Find where the given text appears and provide that cell's center as [X, Y] coordinate. 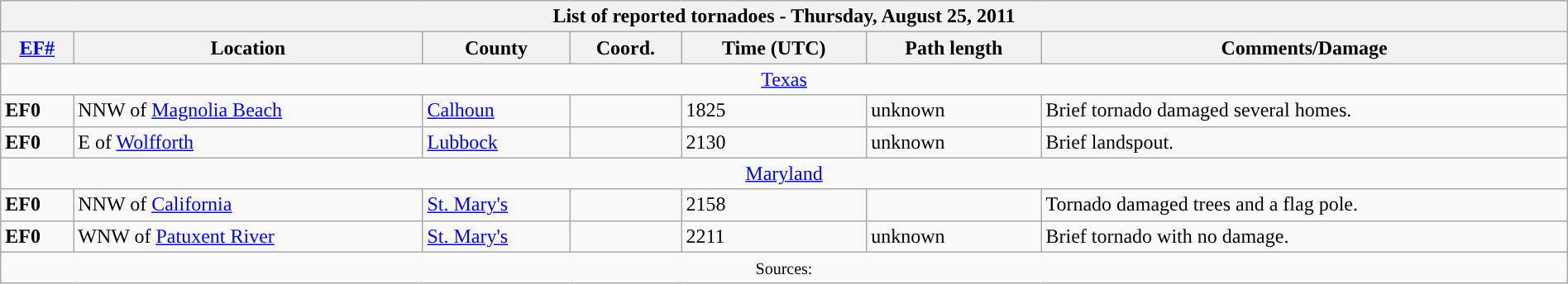
Comments/Damage [1304, 48]
NNW of California [248, 205]
Maryland [784, 173]
Path length [954, 48]
EF# [37, 48]
Brief landspout. [1304, 142]
Brief tornado with no damage. [1304, 236]
Texas [784, 79]
Location [248, 48]
WNW of Patuxent River [248, 236]
Brief tornado damaged several homes. [1304, 111]
Lubbock [496, 142]
2158 [774, 205]
Calhoun [496, 111]
1825 [774, 111]
List of reported tornadoes - Thursday, August 25, 2011 [784, 17]
Time (UTC) [774, 48]
2211 [774, 236]
County [496, 48]
2130 [774, 142]
NNW of Magnolia Beach [248, 111]
Tornado damaged trees and a flag pole. [1304, 205]
Coord. [625, 48]
E of Wolfforth [248, 142]
Sources: [784, 267]
